Pinpoint the cell where the given text exists, returning its (X, Y) midpoint coordinate. 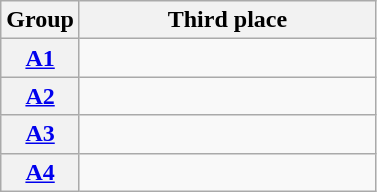
A2 (40, 96)
Group (40, 20)
Third place (227, 20)
A3 (40, 134)
A4 (40, 172)
A1 (40, 58)
